Locate the cell with the specified text and output its [X, Y] center coordinate. 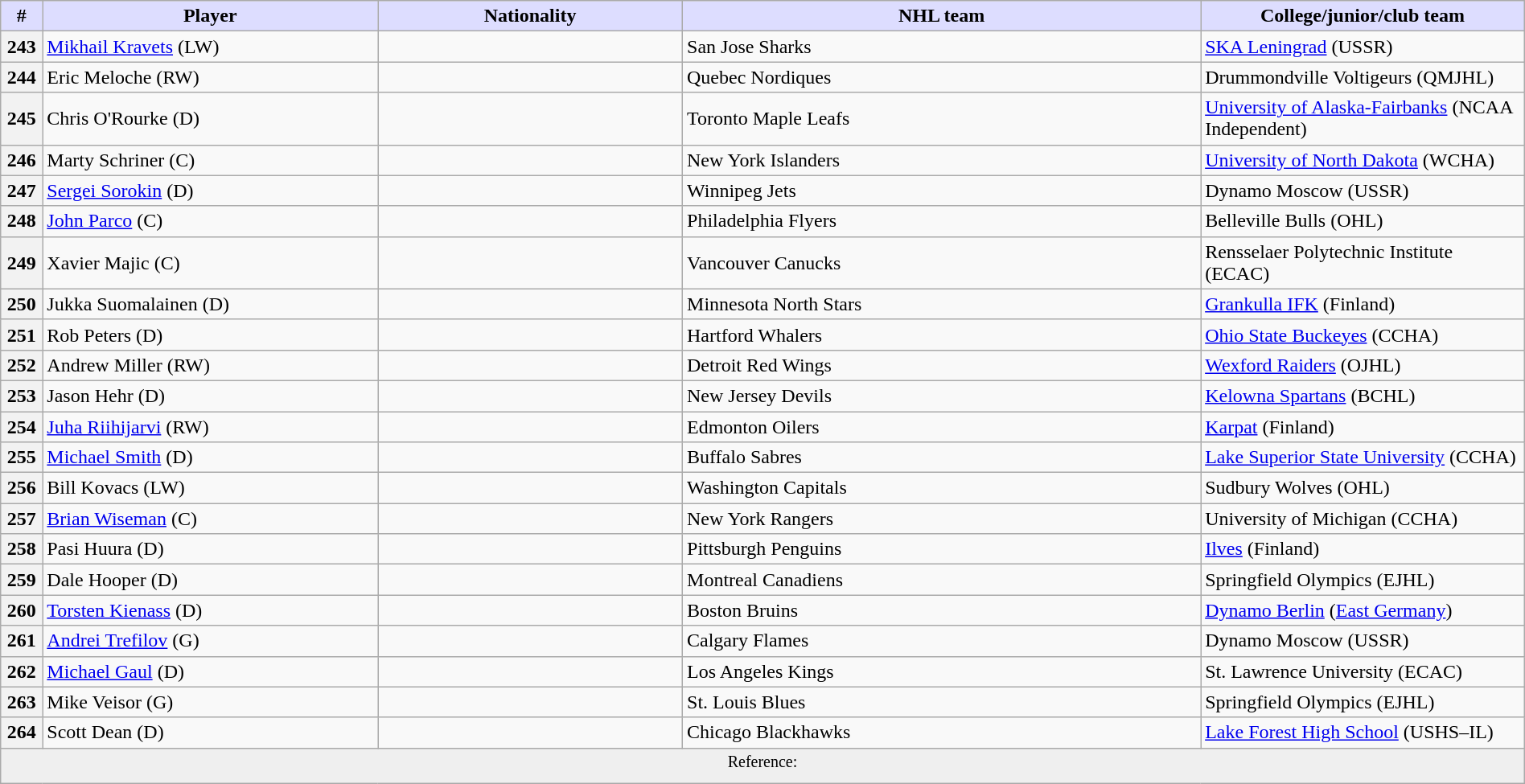
251 [22, 335]
Dynamo Berlin (East Germany) [1363, 610]
Chris O'Rourke (D) [211, 119]
264 [22, 733]
253 [22, 396]
Rensselaer Polytechnic Institute (ECAC) [1363, 262]
Andrei Trefilov (G) [211, 641]
SKA Leningrad (USSR) [1363, 47]
Montreal Canadiens [942, 580]
# [22, 16]
Lake Forest High School (USHS–IL) [1363, 733]
Minnesota North Stars [942, 304]
255 [22, 458]
College/junior/club team [1363, 16]
New York Rangers [942, 519]
Chicago Blackhawks [942, 733]
246 [22, 160]
Wexford Raiders (OJHL) [1363, 365]
Edmonton Oilers [942, 427]
Belleville Bulls (OHL) [1363, 221]
Michael Smith (D) [211, 458]
Karpat (Finland) [1363, 427]
245 [22, 119]
Quebec Nordiques [942, 77]
Ohio State Buckeyes (CCHA) [1363, 335]
Pittsburgh Penguins [942, 549]
Nationality [531, 16]
Lake Superior State University (CCHA) [1363, 458]
263 [22, 702]
Los Angeles Kings [942, 671]
254 [22, 427]
Scott Dean (D) [211, 733]
Drummondville Voltigeurs (QMJHL) [1363, 77]
Vancouver Canucks [942, 262]
260 [22, 610]
Detroit Red Wings [942, 365]
Bill Kovacs (LW) [211, 488]
Dale Hooper (D) [211, 580]
244 [22, 77]
Xavier Majic (C) [211, 262]
Hartford Whalers [942, 335]
Winnipeg Jets [942, 191]
262 [22, 671]
Grankulla IFK (Finland) [1363, 304]
248 [22, 221]
St. Louis Blues [942, 702]
Toronto Maple Leafs [942, 119]
Player [211, 16]
Calgary Flames [942, 641]
Boston Bruins [942, 610]
Rob Peters (D) [211, 335]
257 [22, 519]
St. Lawrence University (ECAC) [1363, 671]
Philadelphia Flyers [942, 221]
Ilves (Finland) [1363, 549]
252 [22, 365]
Mikhail Kravets (LW) [211, 47]
Reference: [762, 766]
247 [22, 191]
Juha Riihijarvi (RW) [211, 427]
259 [22, 580]
Eric Meloche (RW) [211, 77]
New York Islanders [942, 160]
243 [22, 47]
New Jersey Devils [942, 396]
University of North Dakota (WCHA) [1363, 160]
Mike Veisor (G) [211, 702]
250 [22, 304]
University of Michigan (CCHA) [1363, 519]
Torsten Kienass (D) [211, 610]
Washington Capitals [942, 488]
Pasi Huura (D) [211, 549]
Brian Wiseman (C) [211, 519]
Sudbury Wolves (OHL) [1363, 488]
Andrew Miller (RW) [211, 365]
261 [22, 641]
John Parco (C) [211, 221]
Marty Schriner (C) [211, 160]
San Jose Sharks [942, 47]
Michael Gaul (D) [211, 671]
Jukka Suomalainen (D) [211, 304]
Jason Hehr (D) [211, 396]
NHL team [942, 16]
Sergei Sorokin (D) [211, 191]
University of Alaska-Fairbanks (NCAA Independent) [1363, 119]
256 [22, 488]
Buffalo Sabres [942, 458]
249 [22, 262]
258 [22, 549]
Kelowna Spartans (BCHL) [1363, 396]
